Pinpoint the cell where the given text exists, returning its [X, Y] midpoint coordinate. 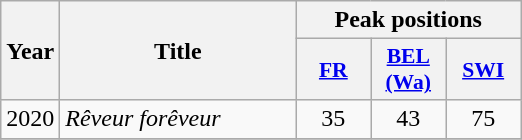
Year [30, 50]
FR [334, 70]
Title [178, 50]
BEL (Wa) [408, 70]
SWI [484, 70]
2020 [30, 119]
Peak positions [408, 20]
75 [484, 119]
35 [334, 119]
43 [408, 119]
Rêveur forêveur [178, 119]
